From the cell containing the given text, extract its center point as [X, Y] coordinate. 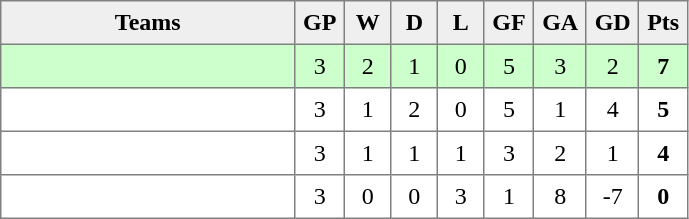
L [461, 23]
Pts [663, 23]
GF [509, 23]
7 [663, 66]
8 [560, 197]
Teams [148, 23]
D [414, 23]
-7 [612, 197]
GD [612, 23]
GA [560, 23]
GP [320, 23]
W [368, 23]
